Detect which cell encompasses the target text, then output its (X, Y) center coordinate. 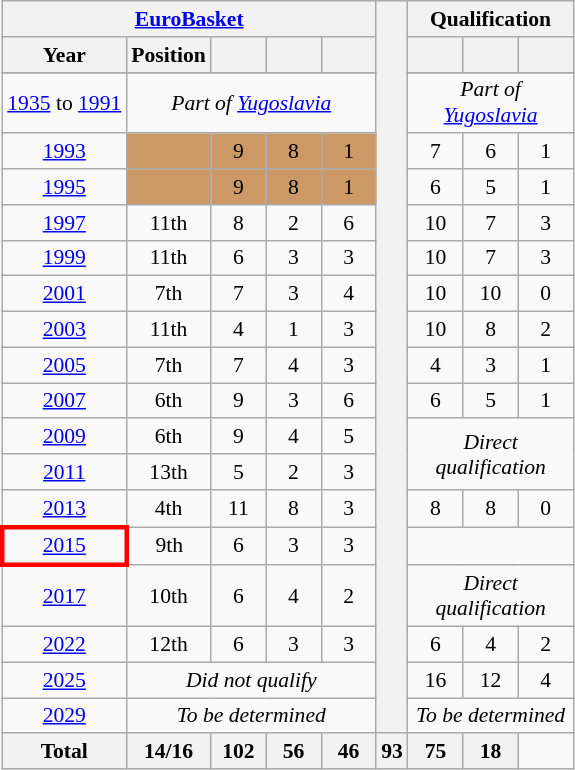
16 (436, 680)
2003 (64, 330)
1993 (64, 152)
18 (490, 752)
102 (238, 752)
2017 (64, 596)
1935 to 1991 (64, 102)
2001 (64, 294)
4th (168, 508)
2022 (64, 645)
Qualification (490, 19)
2025 (64, 680)
75 (436, 752)
93 (392, 752)
1997 (64, 223)
1995 (64, 187)
14/16 (168, 752)
Year (64, 55)
Did not qualify (251, 680)
46 (348, 752)
11 (238, 508)
2011 (64, 472)
2007 (64, 401)
2013 (64, 508)
Total (64, 752)
9th (168, 546)
56 (294, 752)
EuroBasket (189, 19)
12th (168, 645)
1999 (64, 258)
2005 (64, 365)
2015 (64, 546)
Position (168, 55)
10th (168, 596)
2009 (64, 437)
13th (168, 472)
2029 (64, 716)
12 (490, 680)
